Return the [X, Y] coordinate for the center point of the cell that contains the specified text.  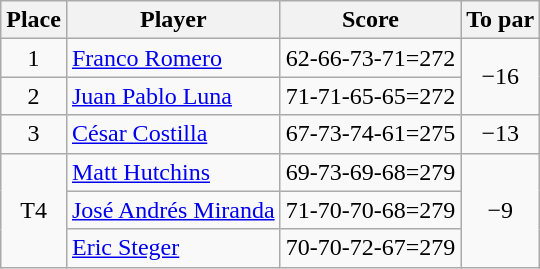
Place [34, 20]
−9 [500, 210]
70-70-72-67=279 [370, 248]
1 [34, 58]
Player [173, 20]
71-71-65-65=272 [370, 96]
To par [500, 20]
T4 [34, 210]
71-70-70-68=279 [370, 210]
−16 [500, 77]
2 [34, 96]
67-73-74-61=275 [370, 134]
Matt Hutchins [173, 172]
Score [370, 20]
62-66-73-71=272 [370, 58]
Eric Steger [173, 248]
César Costilla [173, 134]
Juan Pablo Luna [173, 96]
Franco Romero [173, 58]
José Andrés Miranda [173, 210]
3 [34, 134]
69-73-69-68=279 [370, 172]
−13 [500, 134]
